From the cell containing the given text, extract its center point as (X, Y) coordinate. 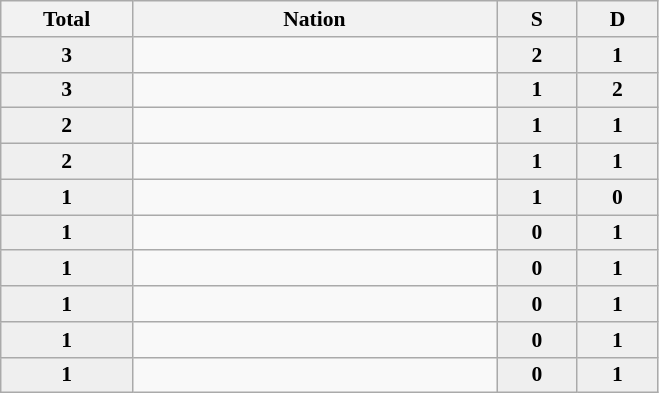
Total (67, 19)
D (618, 19)
Nation (314, 19)
S (536, 19)
